Return the [x, y] coordinate for the center point of the cell that contains the specified text.  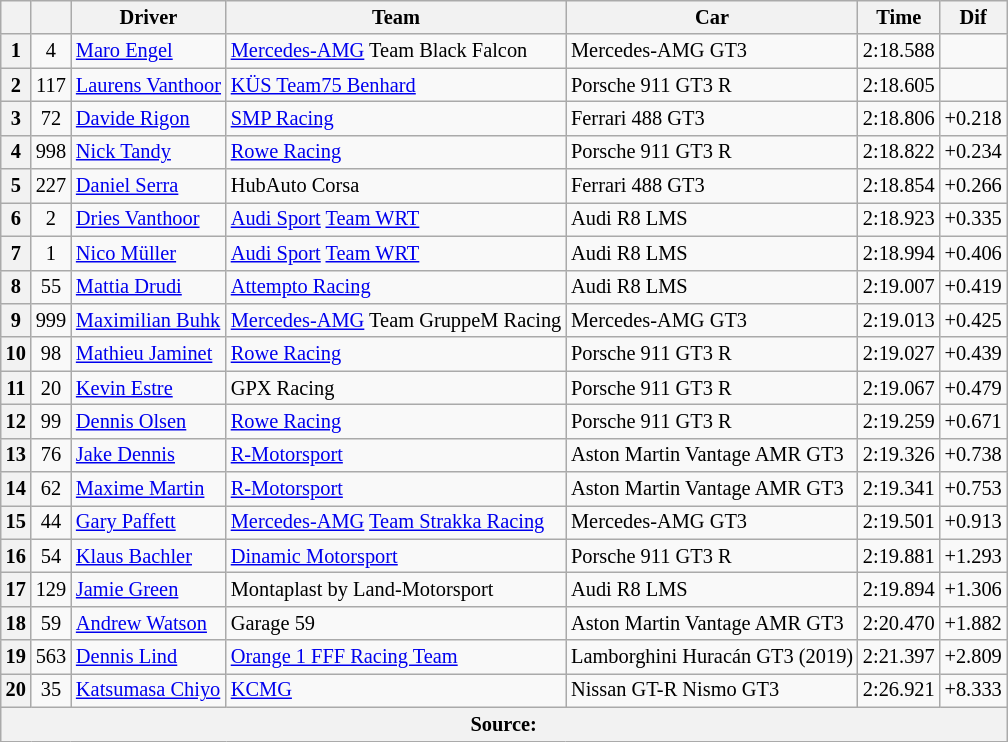
2:18.605 [899, 85]
18 [16, 623]
2:20.470 [899, 623]
+0.218 [974, 118]
Klaus Bachler [148, 556]
Car [712, 17]
2:19.341 [899, 489]
Maro Engel [148, 51]
+0.753 [974, 489]
44 [51, 522]
98 [51, 354]
8 [16, 287]
Lamborghini Huracán GT3 (2019) [712, 657]
2:19.894 [899, 589]
Katsumasa Chiyo [148, 690]
Dries Vanthoor [148, 219]
Mattia Drudi [148, 287]
Jake Dennis [148, 455]
19 [16, 657]
Nico Müller [148, 253]
62 [51, 489]
Montaplast by Land-Motorsport [396, 589]
+0.266 [974, 186]
13 [16, 455]
16 [16, 556]
99 [51, 421]
+0.913 [974, 522]
12 [16, 421]
2:19.326 [899, 455]
Daniel Serra [148, 186]
Maximilian Buhk [148, 320]
Mathieu Jaminet [148, 354]
Mercedes-AMG Team Strakka Racing [396, 522]
Garage 59 [396, 623]
35 [51, 690]
Time [899, 17]
2:19.501 [899, 522]
Dinamic Motorsport [396, 556]
Dennis Olsen [148, 421]
5 [16, 186]
+1.882 [974, 623]
HubAuto Corsa [396, 186]
129 [51, 589]
2:18.923 [899, 219]
76 [51, 455]
Maxime Martin [148, 489]
15 [16, 522]
Attempto Racing [396, 287]
2:19.067 [899, 388]
2:18.822 [899, 152]
2:18.994 [899, 253]
6 [16, 219]
Nick Tandy [148, 152]
Laurens Vanthoor [148, 85]
59 [51, 623]
Jamie Green [148, 589]
227 [51, 186]
+0.234 [974, 152]
54 [51, 556]
2:19.007 [899, 287]
2:18.806 [899, 118]
2:26.921 [899, 690]
2:18.588 [899, 51]
10 [16, 354]
+2.809 [974, 657]
9 [16, 320]
999 [51, 320]
Orange 1 FFF Racing Team [396, 657]
Andrew Watson [148, 623]
2:21.397 [899, 657]
+0.406 [974, 253]
+0.439 [974, 354]
17 [16, 589]
Driver [148, 17]
3 [16, 118]
+0.335 [974, 219]
+0.419 [974, 287]
GPX Racing [396, 388]
+0.425 [974, 320]
998 [51, 152]
+1.306 [974, 589]
2:19.881 [899, 556]
KÜS Team75 Benhard [396, 85]
+8.333 [974, 690]
Source: [504, 724]
2:19.013 [899, 320]
Dif [974, 17]
11 [16, 388]
72 [51, 118]
KCMG [396, 690]
563 [51, 657]
+0.671 [974, 421]
2:18.854 [899, 186]
7 [16, 253]
Mercedes-AMG Team Black Falcon [396, 51]
Kevin Estre [148, 388]
+0.479 [974, 388]
Team [396, 17]
2:19.027 [899, 354]
Dennis Lind [148, 657]
Davide Rigon [148, 118]
SMP Racing [396, 118]
55 [51, 287]
Gary Paffett [148, 522]
Mercedes-AMG Team GruppeM Racing [396, 320]
2:19.259 [899, 421]
117 [51, 85]
+1.293 [974, 556]
Nissan GT-R Nismo GT3 [712, 690]
14 [16, 489]
+0.738 [974, 455]
